Output the (X, Y) coordinate of the center of the cell containing the given text.  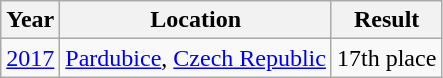
Location (196, 20)
Year (30, 20)
2017 (30, 58)
17th place (386, 58)
Pardubice, Czech Republic (196, 58)
Result (386, 20)
